Return the (x, y) coordinate for the center point of the cell that contains the specified text.  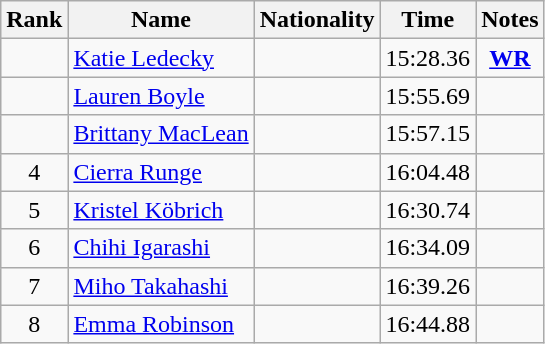
Miho Takahashi (161, 286)
Emma Robinson (161, 324)
WR (510, 58)
Nationality (317, 20)
Kristel Köbrich (161, 210)
16:30.74 (428, 210)
Name (161, 20)
Lauren Boyle (161, 96)
4 (34, 172)
15:28.36 (428, 58)
8 (34, 324)
16:39.26 (428, 286)
15:55.69 (428, 96)
5 (34, 210)
16:34.09 (428, 248)
7 (34, 286)
Katie Ledecky (161, 58)
Rank (34, 20)
Chihi Igarashi (161, 248)
Time (428, 20)
6 (34, 248)
Brittany MacLean (161, 134)
Cierra Runge (161, 172)
16:44.88 (428, 324)
16:04.48 (428, 172)
Notes (510, 20)
15:57.15 (428, 134)
